For the text-containing cell, return its midpoint in [X, Y] coordinate format. 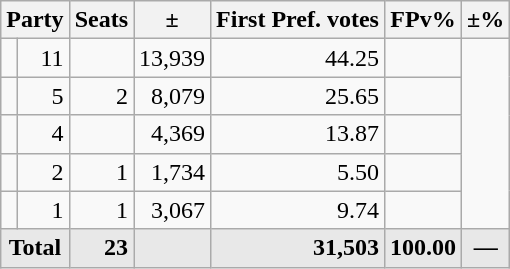
100.00 [422, 248]
— [486, 248]
4,369 [172, 134]
1,734 [172, 172]
31,503 [298, 248]
Seats [101, 20]
13,939 [172, 58]
8,079 [172, 96]
Total [35, 248]
25.65 [298, 96]
±% [486, 20]
23 [101, 248]
11 [43, 58]
44.25 [298, 58]
FPv% [422, 20]
9.74 [298, 210]
± [172, 20]
3,067 [172, 210]
5.50 [298, 172]
First Pref. votes [298, 20]
Party [35, 20]
13.87 [298, 134]
5 [43, 96]
4 [43, 134]
